Capture the cell that displays the provided text and extract its [x, y] central coordinate. 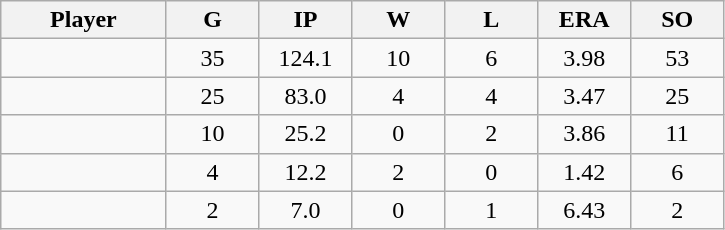
12.2 [306, 172]
1.42 [584, 172]
11 [678, 134]
G [212, 20]
25.2 [306, 134]
124.1 [306, 58]
IP [306, 20]
3.47 [584, 96]
7.0 [306, 210]
6.43 [584, 210]
53 [678, 58]
L [492, 20]
ERA [584, 20]
83.0 [306, 96]
1 [492, 210]
W [398, 20]
Player [84, 20]
3.98 [584, 58]
SO [678, 20]
3.86 [584, 134]
35 [212, 58]
